For the text-containing cell, return its midpoint in (X, Y) coordinate format. 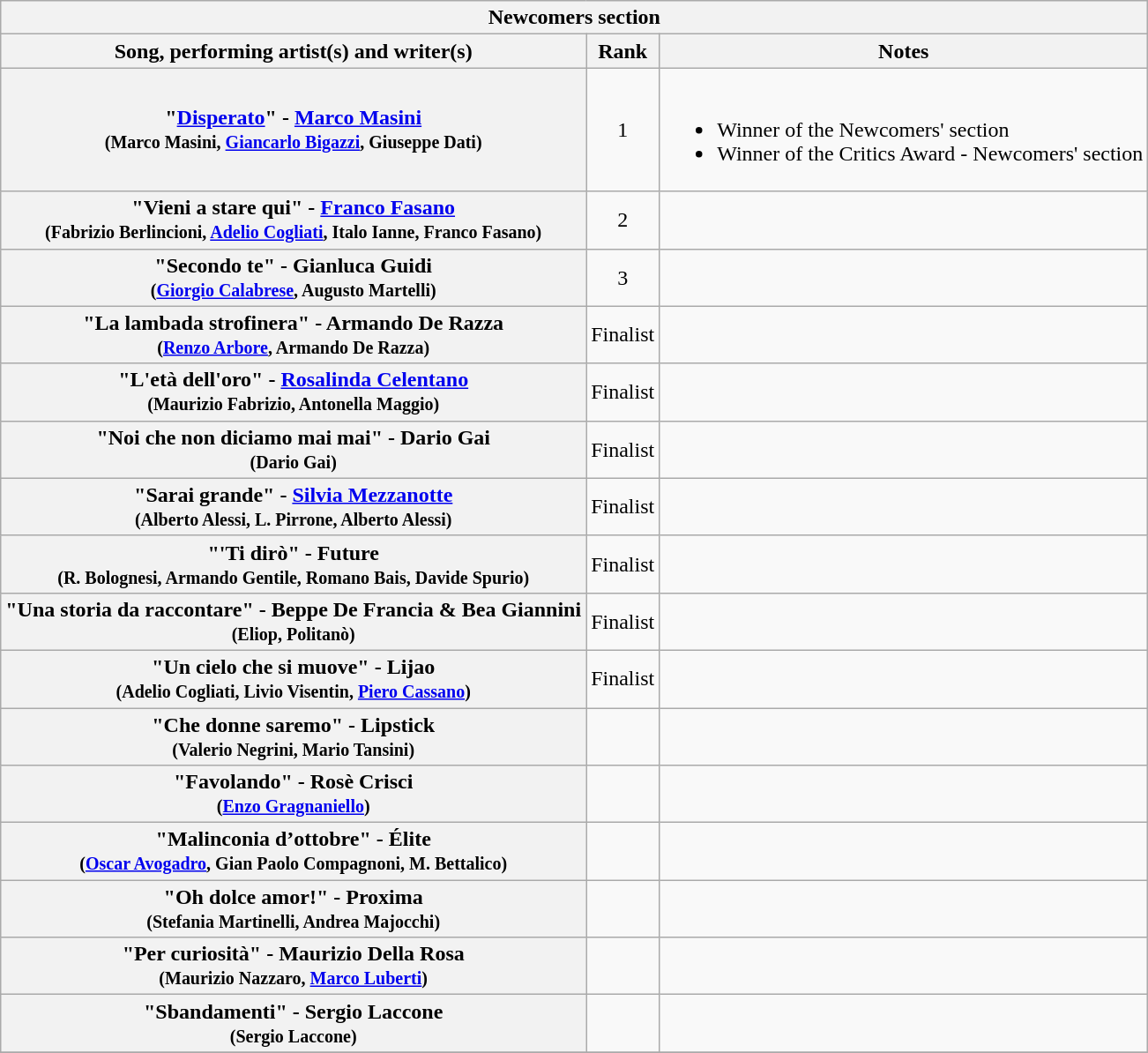
"Che donne saremo" - Lipstick (Valerio Negrini, Mario Tansini) (294, 736)
"L'età dell'oro" - Rosalinda Celentano (Maurizio Fabrizio, Antonella Maggio) (294, 392)
"Disperato" - Marco Masini (Marco Masini, Giancarlo Bigazzi, Giuseppe Dati) (294, 130)
"Sbandamenti" - Sergio Laccone (Sergio Laccone) (294, 1023)
"Oh dolce amor!" - Proxima (Stefania Martinelli, Andrea Majocchi) (294, 908)
"Vieni a stare qui" - Franco Fasano (Fabrizio Berlincioni, Adelio Cogliati, Italo Ianne, Franco Fasano) (294, 220)
Newcomers section (575, 18)
"Favolando" - Rosè Crisci (Enzo Gragnaniello) (294, 794)
1 (622, 130)
"La lambada strofinera" - Armando De Razza (Renzo Arbore, Armando De Razza) (294, 335)
"Malinconia d’ottobre" - Élite (Oscar Avogadro, Gian Paolo Compagnoni, M. Bettalico) (294, 852)
"Una storia da raccontare" - Beppe De Francia & Bea Giannini (Eliop, Politanò) (294, 621)
"Un cielo che si muove" - Lijao (Adelio Cogliati, Livio Visentin, Piero Cassano) (294, 679)
Notes (904, 51)
"Secondo te" - Gianluca Guidi (Giorgio Calabrese, Augusto Martelli) (294, 277)
"Noi che non diciamo mai mai" - Dario Gai (Dario Gai) (294, 450)
"Per curiosità" - Maurizio Della Rosa (Maurizio Nazzaro, Marco Luberti) (294, 967)
Song, performing artist(s) and writer(s) (294, 51)
2 (622, 220)
"Sarai grande" - Silvia Mezzanotte (Alberto Alessi, L. Pirrone, Alberto Alessi) (294, 506)
"'Ti dirò" - Future (R. Bolognesi, Armando Gentile, Romano Bais, Davide Spurio) (294, 564)
Winner of the Newcomers' sectionWinner of the Critics Award - Newcomers' section (904, 130)
3 (622, 277)
Rank (622, 51)
